Provide the (x, y) coordinate of the cell's center where the given text is located.  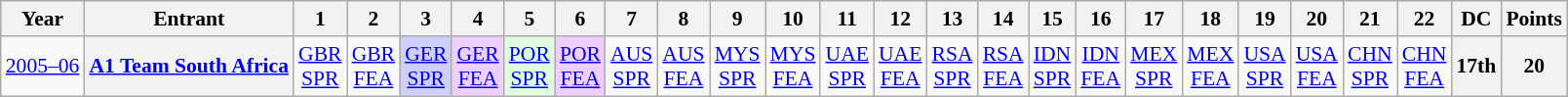
19 (1264, 19)
IDNSPR (1053, 67)
8 (683, 19)
RSAFEA (1003, 67)
Year (43, 19)
USASPR (1264, 67)
18 (1210, 19)
21 (1370, 19)
5 (529, 19)
GBRFEA (374, 67)
GERSPR (425, 67)
16 (1100, 19)
17th (1476, 67)
PORSPR (529, 67)
22 (1425, 19)
Points (1534, 19)
10 (794, 19)
GERFEA (478, 67)
CHNSPR (1370, 67)
IDNFEA (1100, 67)
MYSFEA (794, 67)
12 (900, 19)
A1 Team South Africa (189, 67)
13 (952, 19)
7 (632, 19)
AUSSPR (632, 67)
Entrant (189, 19)
USAFEA (1316, 67)
15 (1053, 19)
MEXSPR (1154, 67)
2005–06 (43, 67)
4 (478, 19)
3 (425, 19)
MYSSPR (737, 67)
MEXFEA (1210, 67)
UAESPR (846, 67)
PORFEA (580, 67)
UAEFEA (900, 67)
6 (580, 19)
11 (846, 19)
GBRSPR (320, 67)
14 (1003, 19)
17 (1154, 19)
9 (737, 19)
RSASPR (952, 67)
DC (1476, 19)
1 (320, 19)
AUSFEA (683, 67)
2 (374, 19)
CHNFEA (1425, 67)
